Detect which cell encompasses the target text, then output its [x, y] center coordinate. 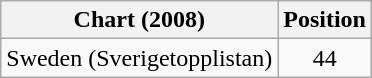
Sweden (Sverigetopplistan) [140, 58]
Position [325, 20]
Chart (2008) [140, 20]
44 [325, 58]
